Extract the [X, Y] coordinate from the center of the cell holding the provided text.  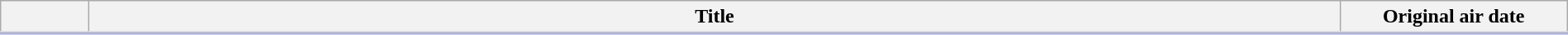
Title [715, 17]
Original air date [1454, 17]
